Return the [x, y] coordinate for the center point of the cell that contains the specified text.  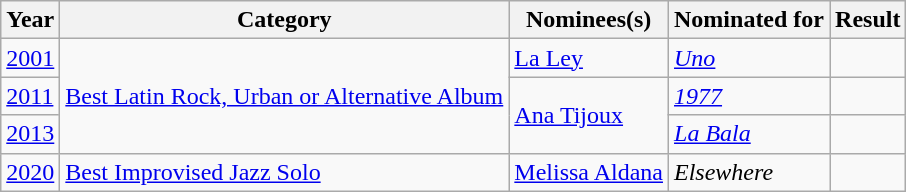
Uno [750, 58]
Nominees(s) [589, 20]
Category [284, 20]
2013 [30, 134]
Result [868, 20]
Best Latin Rock, Urban or Alternative Album [284, 96]
La Bala [750, 134]
La Ley [589, 58]
Melissa Aldana [589, 172]
2020 [30, 172]
Ana Tijoux [589, 115]
1977 [750, 96]
Year [30, 20]
Elsewhere [750, 172]
Best Improvised Jazz Solo [284, 172]
2011 [30, 96]
2001 [30, 58]
Nominated for [750, 20]
